Return [x, y] of the center of cell containing provided text 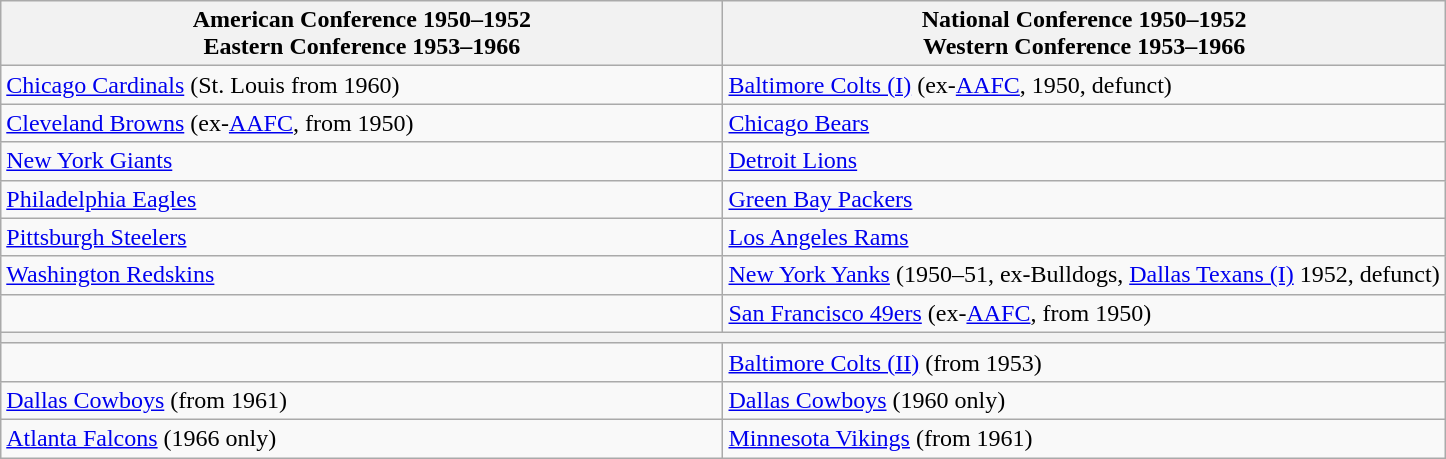
Cleveland Browns (ex-AAFC, from 1950) [362, 123]
Pittsburgh Steelers [362, 237]
Baltimore Colts (I) (ex-AAFC, 1950, defunct) [1084, 85]
National Conference 1950–1952Western Conference 1953–1966 [1084, 34]
Chicago Cardinals (St. Louis from 1960) [362, 85]
Dallas Cowboys (1960 only) [1084, 400]
New York Yanks (1950–51, ex-Bulldogs, Dallas Texans (I) 1952, defunct) [1084, 275]
Chicago Bears [1084, 123]
Los Angeles Rams [1084, 237]
Philadelphia Eagles [362, 199]
Detroit Lions [1084, 161]
Dallas Cowboys (from 1961) [362, 400]
Washington Redskins [362, 275]
American Conference 1950–1952Eastern Conference 1953–1966 [362, 34]
Minnesota Vikings (from 1961) [1084, 438]
Baltimore Colts (II) (from 1953) [1084, 362]
San Francisco 49ers (ex-AAFC, from 1950) [1084, 313]
New York Giants [362, 161]
Green Bay Packers [1084, 199]
Atlanta Falcons (1966 only) [362, 438]
